Output the [X, Y] coordinate of the center of the cell containing the given text.  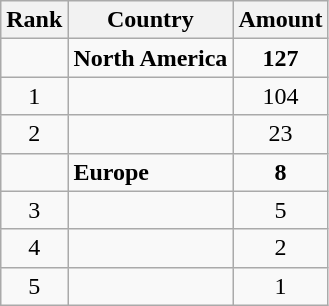
Rank [34, 20]
127 [280, 58]
Europe [150, 172]
Country [150, 20]
23 [280, 134]
4 [34, 248]
Amount [280, 20]
8 [280, 172]
104 [280, 96]
3 [34, 210]
North America [150, 58]
